Return the [X, Y] coordinate for the center point of the cell that contains the specified text.  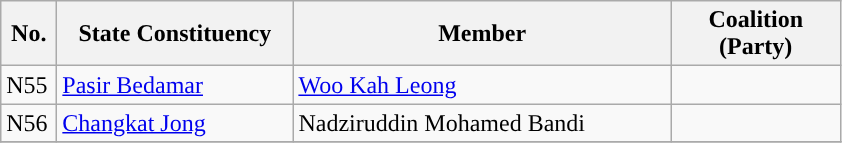
Changkat Jong [175, 123]
Pasir Bedamar [175, 85]
Woo Kah Leong [482, 85]
Nadziruddin Mohamed Bandi [482, 123]
Coalition (Party) [756, 34]
No. [29, 34]
Member [482, 34]
State Constituency [175, 34]
N55 [29, 85]
N56 [29, 123]
